Scan for the cell matching the given text and deliver its (X, Y) coordinate at center. 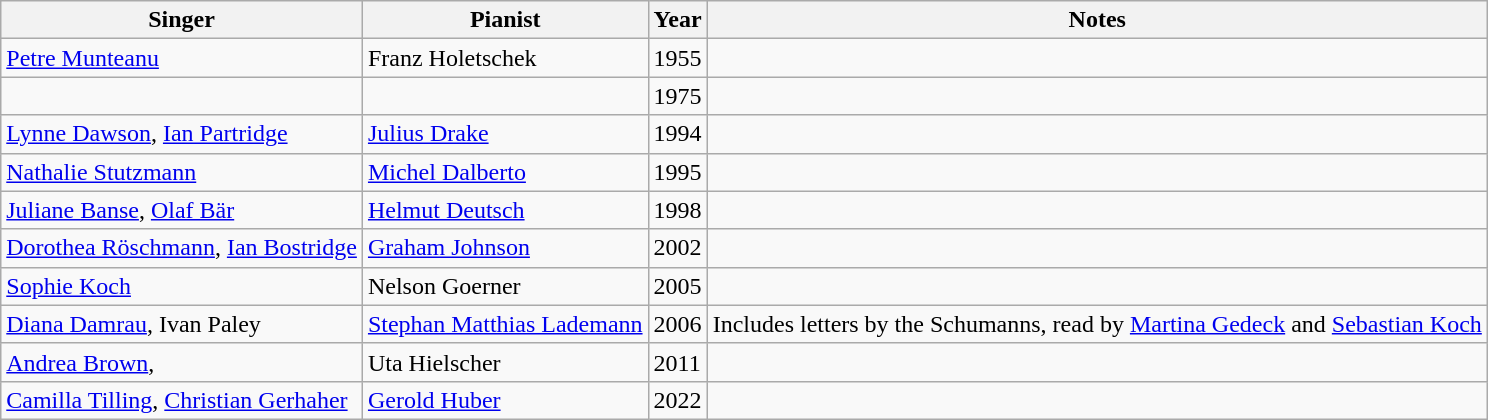
Sophie Koch (182, 286)
2006 (678, 324)
Graham Johnson (505, 248)
Michel Dalberto (505, 172)
Camilla Tilling, Christian Gerhaher (182, 400)
Julius Drake (505, 134)
Dorothea Röschmann, Ian Bostridge (182, 248)
Year (678, 20)
Nathalie Stutzmann (182, 172)
Juliane Banse, Olaf Bär (182, 210)
1994 (678, 134)
2005 (678, 286)
1998 (678, 210)
Uta Hielscher (505, 362)
Helmut Deutsch (505, 210)
Petre Munteanu (182, 58)
Andrea Brown, (182, 362)
2011 (678, 362)
Franz Holetschek (505, 58)
1995 (678, 172)
Singer (182, 20)
1975 (678, 96)
2022 (678, 400)
Notes (1097, 20)
2002 (678, 248)
Lynne Dawson, Ian Partridge (182, 134)
Diana Damrau, Ivan Paley (182, 324)
Includes letters by the Schumanns, read by Martina Gedeck and Sebastian Koch (1097, 324)
Stephan Matthias Lademann (505, 324)
Pianist (505, 20)
Gerold Huber (505, 400)
1955 (678, 58)
Nelson Goerner (505, 286)
